Find where the given text appears and provide that cell's center as (X, Y) coordinate. 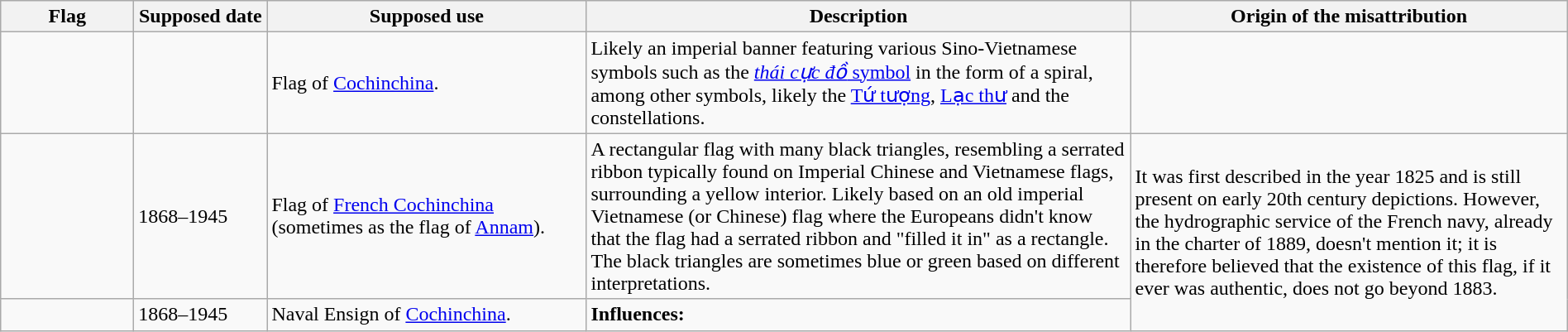
Influences: (858, 315)
Supposed date (200, 17)
Naval Ensign of Cochinchina. (427, 315)
Flag (68, 17)
Flag of French Cochinchina (sometimes as the flag of Annam). (427, 216)
Flag of Cochinchina. (427, 83)
Origin of the misattribution (1349, 17)
Description (858, 17)
Supposed use (427, 17)
